Locate the cell with the specified text and output its (X, Y) center coordinate. 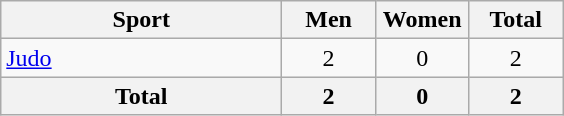
Men (329, 20)
Judo (142, 58)
Sport (142, 20)
Women (422, 20)
